Extract the (X, Y) coordinate from the center of the cell holding the provided text.  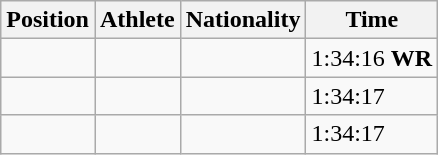
Time (372, 20)
Nationality (243, 20)
Position (48, 20)
Athlete (137, 20)
1:34:16 WR (372, 58)
